Locate the cell with the specified text and output its (X, Y) center coordinate. 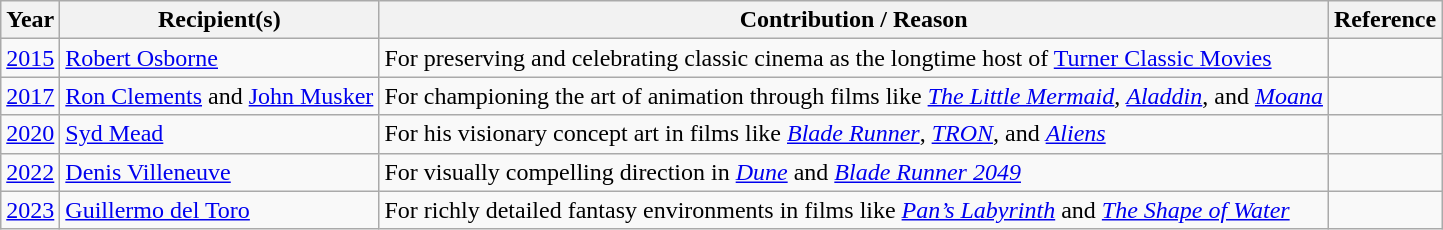
For championing the art of animation through films like The Little Mermaid, Aladdin, and Moana (854, 96)
Reference (1384, 20)
Recipient(s) (220, 20)
2023 (30, 210)
2022 (30, 172)
Denis Villeneuve (220, 172)
2020 (30, 134)
Robert Osborne (220, 58)
For preserving and celebrating classic cinema as the longtime host of Turner Classic Movies (854, 58)
Year (30, 20)
For visually compelling direction in Dune and Blade Runner 2049 (854, 172)
2015 (30, 58)
For richly detailed fantasy environments in films like Pan’s Labyrinth and The Shape of Water (854, 210)
Syd Mead (220, 134)
2017 (30, 96)
Ron Clements and John Musker (220, 96)
Guillermo del Toro (220, 210)
Contribution / Reason (854, 20)
For his visionary concept art in films like Blade Runner, TRON, and Aliens (854, 134)
